Determine the [x, y] coordinate at the center of the cell enclosing the given text.  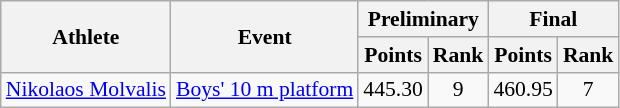
Final [553, 19]
Nikolaos Molvalis [86, 90]
Boys' 10 m platform [264, 90]
460.95 [522, 90]
Event [264, 36]
7 [588, 90]
Athlete [86, 36]
9 [458, 90]
Preliminary [423, 19]
445.30 [392, 90]
